Identify which cell holds the provided text, then report its (X, Y) central coordinate. 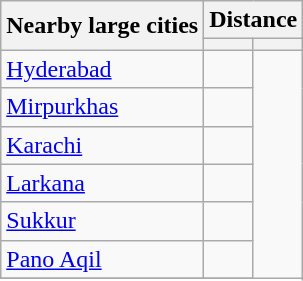
Larkana (102, 183)
Nearby large cities (102, 26)
Karachi (102, 145)
Mirpurkhas (102, 107)
Hyderabad (102, 69)
Sukkur (102, 221)
Distance (254, 20)
Pano Aqil (102, 259)
